Search for the cell housing the specified text and yield its (X, Y) center coordinate. 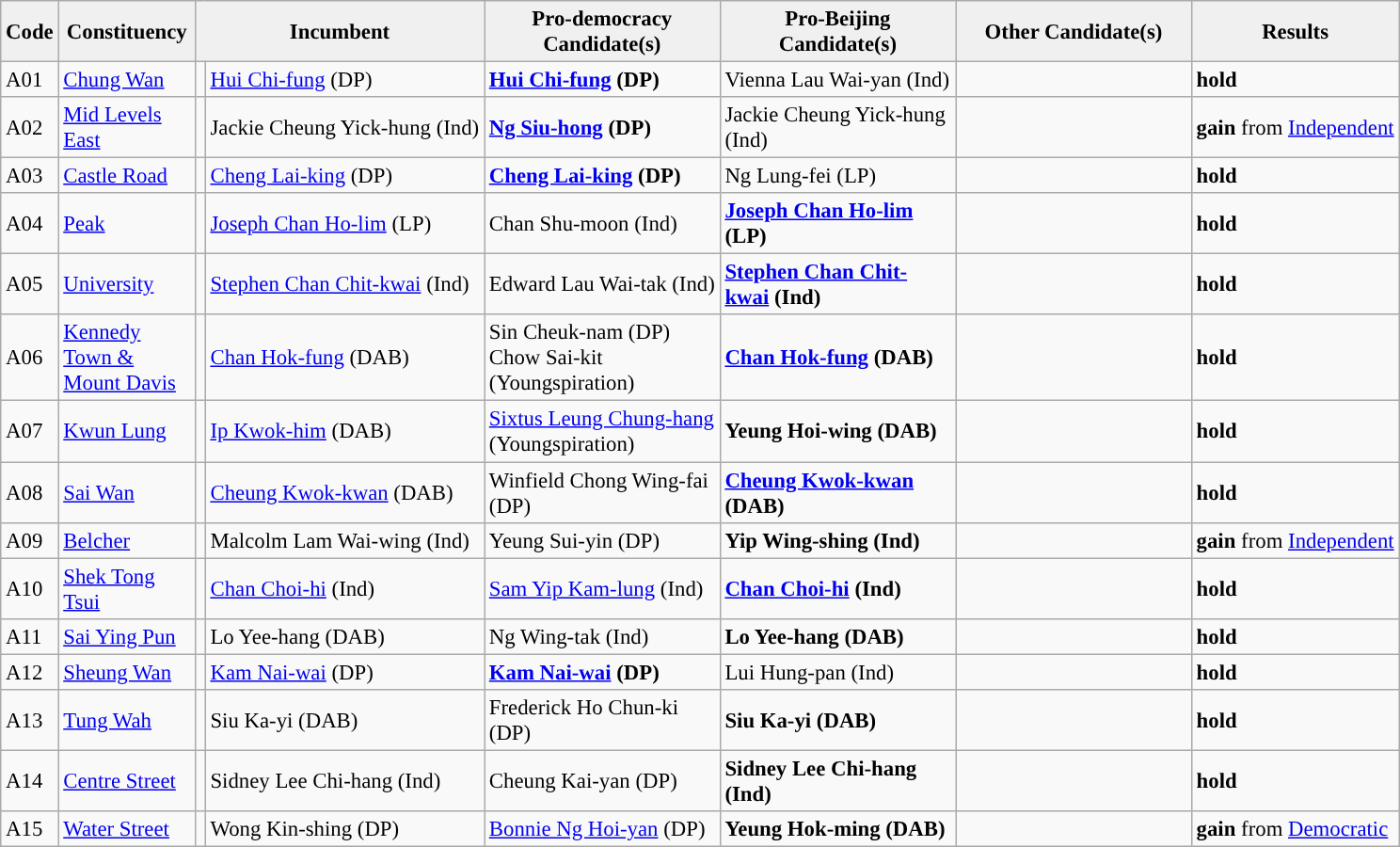
A06 (30, 358)
A10 (30, 589)
Cheung Kai-yan (DP) (602, 781)
Tung Wah (127, 721)
Sheung Wan (127, 672)
Wong Kin-shing (DP) (344, 829)
Other Candidate(s) (1074, 32)
Castle Road (127, 176)
Water Street (127, 829)
Yeung Hoi-wing (DAB) (837, 431)
gain from Democratic (1295, 829)
Ng Siu-hong (DP) (602, 128)
Sai Wan (127, 493)
Sin Cheuk-nam (DP)Chow Sai-kit (Youngspiration) (602, 358)
Peak (127, 224)
A04 (30, 224)
Constituency (127, 32)
Pro-democracy Candidate(s) (602, 32)
A05 (30, 284)
Malcolm Lam Wai-wing (Ind) (344, 540)
A08 (30, 493)
Yeung Hok-ming (DAB) (837, 829)
A03 (30, 176)
A15 (30, 829)
Shek Tong Tsui (127, 589)
A13 (30, 721)
A01 (30, 80)
Sai Ying Pun (127, 636)
Kennedy Town & Mount Davis (127, 358)
Vienna Lau Wai-yan (Ind) (837, 80)
Chan Shu-moon (Ind) (602, 224)
Ng Lung-fei (LP) (837, 176)
Code (30, 32)
Sixtus Leung Chung-hang (Youngspiration) (602, 431)
University (127, 284)
Yeung Sui-yin (DP) (602, 540)
A14 (30, 781)
A12 (30, 672)
Ng Wing-tak (Ind) (602, 636)
Incumbent (341, 32)
Sam Yip Kam-lung (Ind) (602, 589)
Chung Wan (127, 80)
Kwun Lung (127, 431)
Pro-Beijing Candidate(s) (837, 32)
Results (1295, 32)
A02 (30, 128)
Mid Levels East (127, 128)
Bonnie Ng Hoi-yan (DP) (602, 829)
Frederick Ho Chun-ki (DP) (602, 721)
Edward Lau Wai-tak (Ind) (602, 284)
Centre Street (127, 781)
Lui Hung-pan (Ind) (837, 672)
Winfield Chong Wing-fai (DP) (602, 493)
A07 (30, 431)
A11 (30, 636)
A09 (30, 540)
Yip Wing-shing (Ind) (837, 540)
Belcher (127, 540)
Ip Kwok-him (DAB) (344, 431)
